Extract the (X, Y) coordinate from the center of the cell holding the provided text.  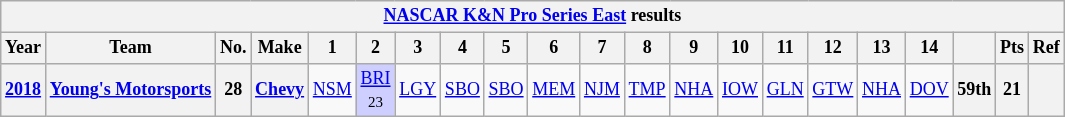
Make (280, 48)
11 (785, 48)
28 (234, 90)
13 (882, 48)
GTW (833, 90)
NJM (602, 90)
7 (602, 48)
21 (1012, 90)
TMP (647, 90)
1 (332, 48)
Team (130, 48)
Year (24, 48)
Ref (1046, 48)
3 (418, 48)
LGY (418, 90)
2 (376, 48)
12 (833, 48)
Young's Motorsports (130, 90)
Chevy (280, 90)
DOV (929, 90)
MEM (554, 90)
No. (234, 48)
6 (554, 48)
NASCAR K&N Pro Series East results (532, 16)
4 (463, 48)
NSM (332, 90)
59th (974, 90)
14 (929, 48)
5 (506, 48)
GLN (785, 90)
2018 (24, 90)
9 (694, 48)
10 (740, 48)
IOW (740, 90)
8 (647, 48)
Pts (1012, 48)
BRI23 (376, 90)
